Return the [X, Y] coordinate for the center point of the cell that contains the specified text.  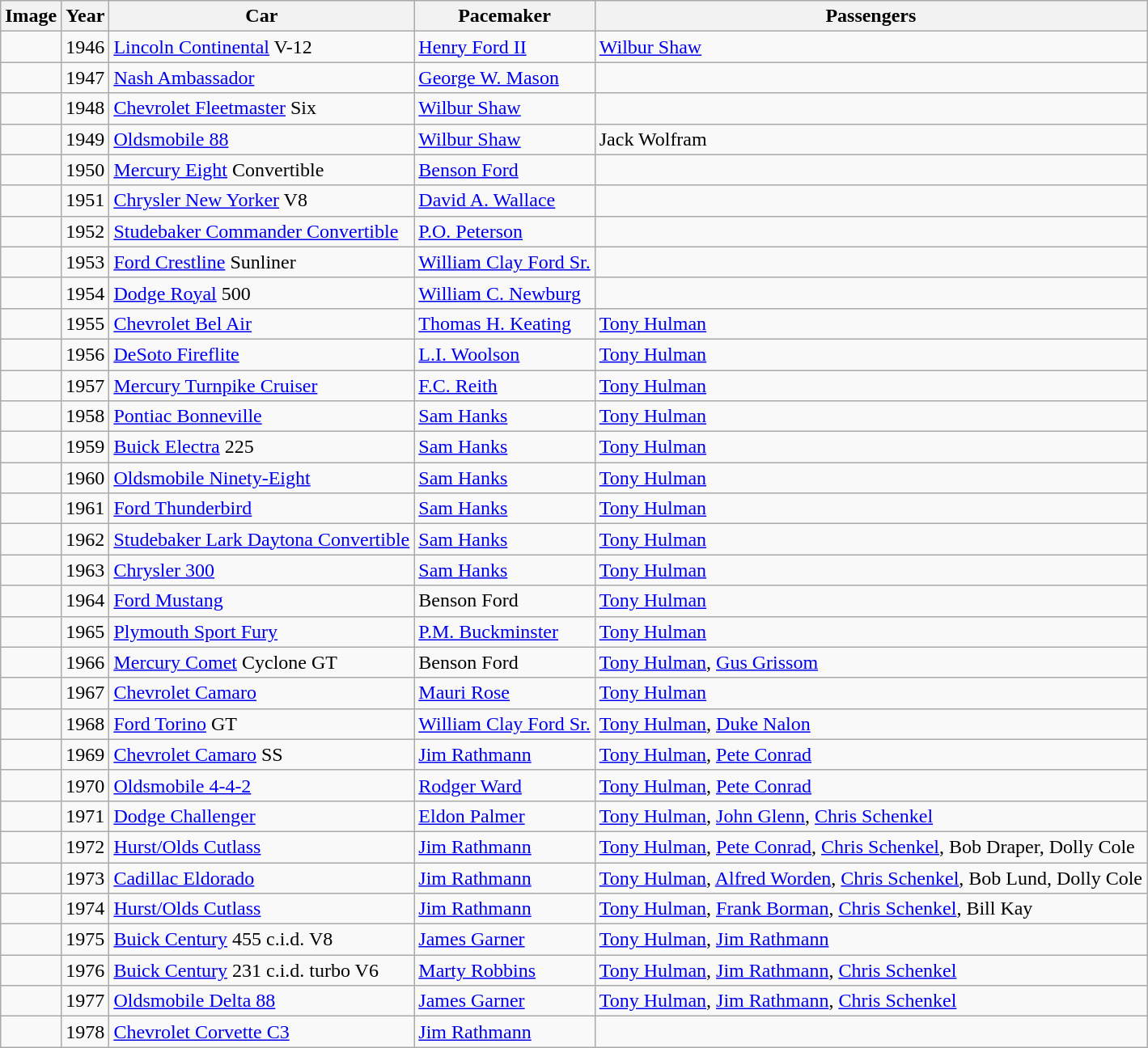
Tony Hulman, Jim Rathmann [871, 940]
Passengers [871, 16]
Oldsmobile Ninety-Eight [262, 478]
Mercury Turnpike Cruiser [262, 386]
1977 [86, 1001]
1948 [86, 108]
Mauri Rose [505, 693]
1957 [86, 386]
1976 [86, 970]
1947 [86, 78]
1974 [86, 909]
P.M. Buckminster [505, 632]
Oldsmobile 88 [262, 139]
Chrysler New Yorker V8 [262, 201]
1963 [86, 570]
1966 [86, 662]
Jack Wolfram [871, 139]
1962 [86, 539]
Dodge Royal 500 [262, 293]
David A. Wallace [505, 201]
Lincoln Continental V-12 [262, 47]
Year [86, 16]
Ford Mustang [262, 601]
Buick Century 455 c.i.d. V8 [262, 940]
1975 [86, 940]
George W. Mason [505, 78]
F.C. Reith [505, 386]
Thomas H. Keating [505, 323]
1978 [86, 1032]
Nash Ambassador [262, 78]
Chrysler 300 [262, 570]
1967 [86, 693]
1964 [86, 601]
Studebaker Lark Daytona Convertible [262, 539]
Tony Hulman, Duke Nalon [871, 724]
Mercury Eight Convertible [262, 170]
1950 [86, 170]
Mercury Comet Cyclone GT [262, 662]
1968 [86, 724]
Plymouth Sport Fury [262, 632]
Studebaker Commander Convertible [262, 231]
Chevrolet Fleetmaster Six [262, 108]
L.I. Woolson [505, 354]
Ford Torino GT [262, 724]
DeSoto Fireflite [262, 354]
1959 [86, 447]
William C. Newburg [505, 293]
Image [31, 16]
Pacemaker [505, 16]
1955 [86, 323]
Tony Hulman, Frank Borman, Chris Schenkel, Bill Kay [871, 909]
Pontiac Bonneville [262, 416]
1954 [86, 293]
Marty Robbins [505, 970]
P.O. Peterson [505, 231]
Oldsmobile Delta 88 [262, 1001]
Henry Ford II [505, 47]
Cadillac Eldorado [262, 877]
1969 [86, 754]
1949 [86, 139]
1960 [86, 478]
1952 [86, 231]
1970 [86, 785]
Chevrolet Bel Air [262, 323]
1973 [86, 877]
1958 [86, 416]
Chevrolet Corvette C3 [262, 1032]
Buick Century 231 c.i.d. turbo V6 [262, 970]
1956 [86, 354]
Chevrolet Camaro SS [262, 754]
Oldsmobile 4-4-2 [262, 785]
Chevrolet Camaro [262, 693]
Tony Hulman, Alfred Worden, Chris Schenkel, Bob Lund, Dolly Cole [871, 877]
1953 [86, 262]
Tony Hulman, Pete Conrad, Chris Schenkel, Bob Draper, Dolly Cole [871, 847]
Eldon Palmer [505, 816]
1971 [86, 816]
Dodge Challenger [262, 816]
1965 [86, 632]
Ford Thunderbird [262, 509]
1961 [86, 509]
Buick Electra 225 [262, 447]
Ford Crestline Sunliner [262, 262]
Rodger Ward [505, 785]
1951 [86, 201]
Tony Hulman, Gus Grissom [871, 662]
Car [262, 16]
1946 [86, 47]
Tony Hulman, John Glenn, Chris Schenkel [871, 816]
1972 [86, 847]
